Search for the cell housing the specified text and yield its (x, y) center coordinate. 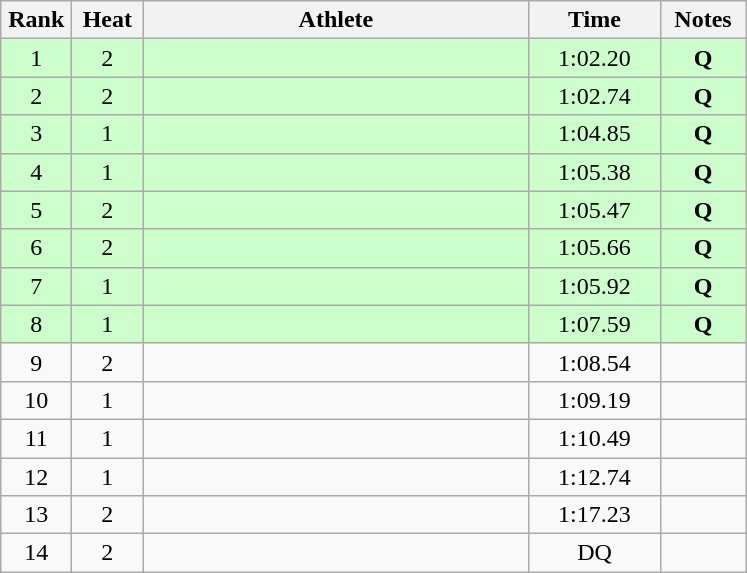
5 (36, 210)
Time (594, 20)
1:12.74 (594, 477)
1:05.92 (594, 286)
3 (36, 134)
11 (36, 438)
4 (36, 172)
Notes (703, 20)
10 (36, 400)
1:02.20 (594, 58)
Athlete (336, 20)
1:08.54 (594, 362)
7 (36, 286)
1:07.59 (594, 324)
6 (36, 248)
1:17.23 (594, 515)
Rank (36, 20)
13 (36, 515)
1:04.85 (594, 134)
14 (36, 553)
DQ (594, 553)
1:05.38 (594, 172)
12 (36, 477)
8 (36, 324)
9 (36, 362)
1:10.49 (594, 438)
Heat (108, 20)
1:09.19 (594, 400)
1:05.47 (594, 210)
1:05.66 (594, 248)
1:02.74 (594, 96)
